Determine the [X, Y] coordinate at the center of the cell enclosing the given text.  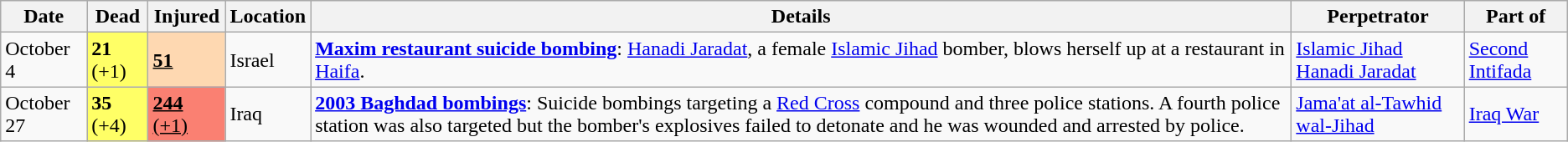
244 (+1) [187, 114]
Location [268, 17]
Part of [1516, 17]
51 [187, 60]
October 27 [44, 114]
Date [44, 17]
Maxim restaurant suicide bombing: Hanadi Jaradat, a female Islamic Jihad bomber, blows herself up at a restaurant in Haifa. [801, 60]
Dead [117, 17]
21 (+1) [117, 60]
Israel [268, 60]
Islamic Jihad Hanadi Jaradat [1378, 60]
Injured [187, 17]
Iraq [268, 114]
Second Intifada [1516, 60]
35 (+4) [117, 114]
Jama'at al-Tawhid wal-Jihad [1378, 114]
October 4 [44, 60]
Perpetrator [1378, 17]
Details [801, 17]
Iraq War [1516, 114]
